Determine the (x, y) coordinate at the center of the cell enclosing the given text.  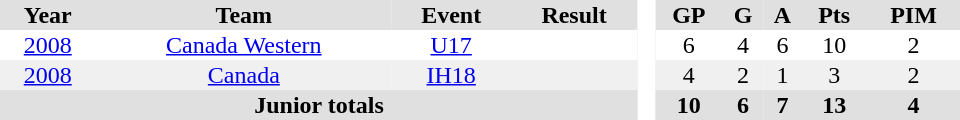
13 (834, 105)
Junior totals (319, 105)
A (782, 15)
Result (574, 15)
7 (782, 105)
Pts (834, 15)
PIM (914, 15)
Canada Western (244, 45)
1 (782, 75)
Year (48, 15)
Team (244, 15)
GP (689, 15)
IH18 (451, 75)
Canada (244, 75)
Event (451, 15)
3 (834, 75)
G (744, 15)
U17 (451, 45)
